Extract the [X, Y] coordinate from the center of the cell holding the provided text.  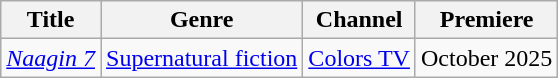
Title [51, 20]
Channel [360, 20]
Supernatural fiction [201, 58]
Premiere [486, 20]
Genre [201, 20]
October 2025 [486, 58]
Colors TV [360, 58]
Naagin 7 [51, 58]
